Capture the cell that displays the provided text and extract its (x, y) central coordinate. 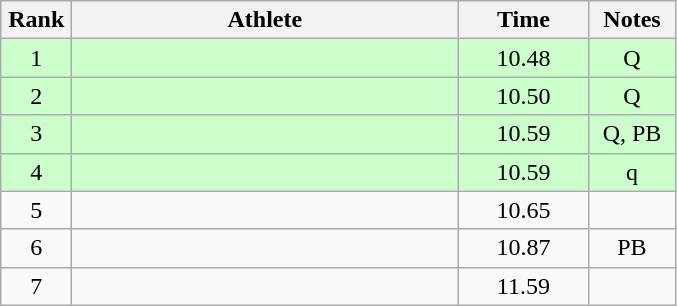
Time (524, 20)
4 (36, 172)
1 (36, 58)
q (632, 172)
Notes (632, 20)
10.48 (524, 58)
10.50 (524, 96)
2 (36, 96)
Athlete (265, 20)
PB (632, 248)
11.59 (524, 286)
5 (36, 210)
7 (36, 286)
Q, PB (632, 134)
Rank (36, 20)
3 (36, 134)
10.87 (524, 248)
10.65 (524, 210)
6 (36, 248)
